Extract the (X, Y) coordinate from the center of the cell holding the provided text.  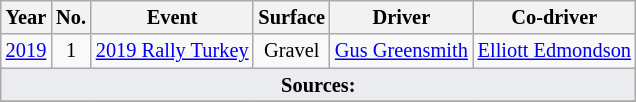
1 (71, 51)
2019 Rally Turkey (172, 51)
2019 (26, 51)
Gus Greensmith (402, 51)
Elliott Edmondson (554, 51)
No. (71, 17)
Year (26, 17)
Sources: (318, 85)
Driver (402, 17)
Event (172, 17)
Co-driver (554, 17)
Gravel (291, 51)
Surface (291, 17)
